For the text-containing cell, return its midpoint in [x, y] coordinate format. 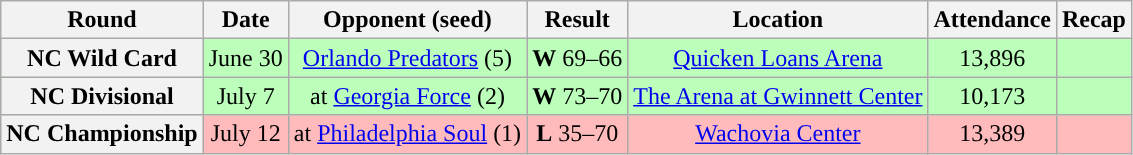
June 30 [246, 58]
Opponent (seed) [407, 20]
Result [578, 20]
W 73–70 [578, 96]
Orlando Predators (5) [407, 58]
Round [102, 20]
Location [778, 20]
W 69–66 [578, 58]
13,389 [992, 134]
NC Wild Card [102, 58]
July 7 [246, 96]
Date [246, 20]
10,173 [992, 96]
NC Championship [102, 134]
Quicken Loans Arena [778, 58]
NC Divisional [102, 96]
Recap [1094, 20]
Attendance [992, 20]
Wachovia Center [778, 134]
The Arena at Gwinnett Center [778, 96]
at Georgia Force (2) [407, 96]
L 35–70 [578, 134]
at Philadelphia Soul (1) [407, 134]
13,896 [992, 58]
July 12 [246, 134]
